Find where the given text appears and provide that cell's center as [x, y] coordinate. 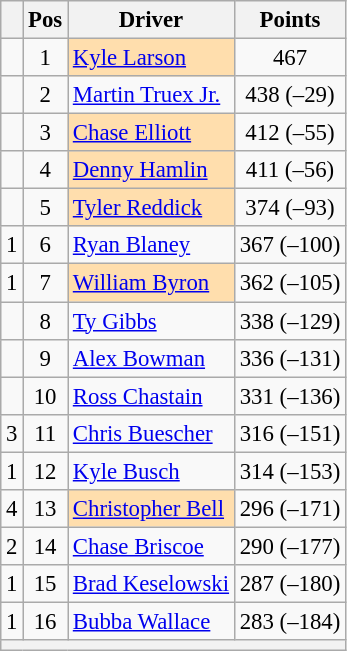
13 [46, 509]
411 (–56) [290, 170]
Chase Briscoe [152, 546]
Christopher Bell [152, 509]
331 (–136) [290, 396]
William Byron [152, 283]
374 (–93) [290, 208]
Kyle Larson [152, 58]
Alex Bowman [152, 358]
Kyle Busch [152, 471]
15 [46, 584]
362 (–105) [290, 283]
14 [46, 546]
Ross Chastain [152, 396]
Brad Keselowski [152, 584]
Martin Truex Jr. [152, 95]
7 [46, 283]
316 (–151) [290, 433]
Points [290, 20]
Chris Buescher [152, 433]
Pos [46, 20]
Driver [152, 20]
Bubba Wallace [152, 621]
Denny Hamlin [152, 170]
12 [46, 471]
367 (–100) [290, 245]
283 (–184) [290, 621]
467 [290, 58]
Ryan Blaney [152, 245]
290 (–177) [290, 546]
287 (–180) [290, 584]
16 [46, 621]
314 (–153) [290, 471]
Tyler Reddick [152, 208]
Chase Elliott [152, 133]
Ty Gibbs [152, 321]
9 [46, 358]
5 [46, 208]
336 (–131) [290, 358]
6 [46, 245]
11 [46, 433]
338 (–129) [290, 321]
296 (–171) [290, 509]
438 (–29) [290, 95]
8 [46, 321]
412 (–55) [290, 133]
10 [46, 396]
